Determine the (x, y) coordinate at the center of the cell enclosing the given text.  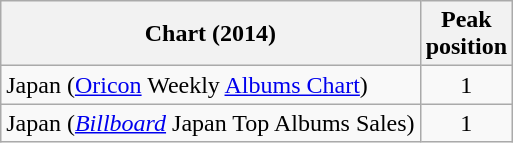
Chart (2014) (210, 34)
Japan (Billboard Japan Top Albums Sales) (210, 123)
Peakposition (466, 34)
Japan (Oricon Weekly Albums Chart) (210, 85)
